Determine the [X, Y] coordinate at the center of the cell enclosing the given text.  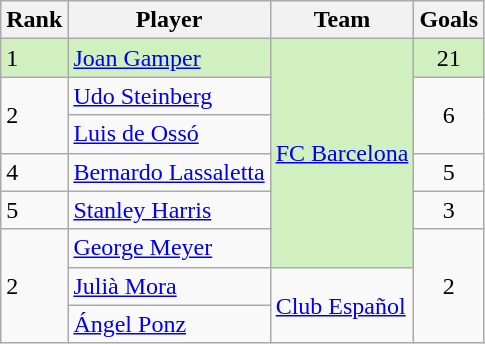
Julià Mora [169, 286]
Luis de Ossó [169, 134]
Udo Steinberg [169, 96]
Stanley Harris [169, 210]
Club Español [342, 305]
3 [449, 210]
Bernardo Lassaletta [169, 172]
Joan Gamper [169, 58]
Rank [34, 20]
21 [449, 58]
Player [169, 20]
FC Barcelona [342, 153]
4 [34, 172]
6 [449, 115]
Ángel Ponz [169, 324]
George Meyer [169, 248]
1 [34, 58]
Team [342, 20]
Goals [449, 20]
